Scan for the cell matching the given text and deliver its [x, y] coordinate at center. 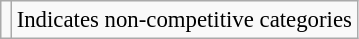
Indicates non-competitive categories [184, 20]
